For the text-containing cell, return its midpoint in [x, y] coordinate format. 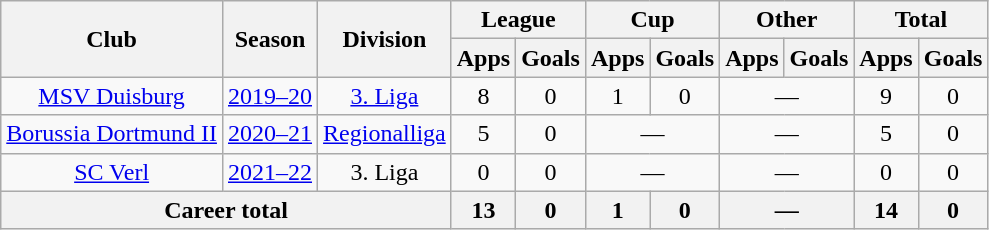
9 [886, 96]
Other [787, 20]
Career total [226, 210]
SC Verl [112, 172]
2020–21 [270, 134]
Club [112, 39]
2021–22 [270, 172]
13 [483, 210]
Borussia Dortmund II [112, 134]
MSV Duisburg [112, 96]
Season [270, 39]
Regionalliga [385, 134]
Cup [652, 20]
League [518, 20]
14 [886, 210]
2019–20 [270, 96]
Total [921, 20]
Division [385, 39]
8 [483, 96]
